Determine the (X, Y) coordinate at the center of the cell enclosing the given text.  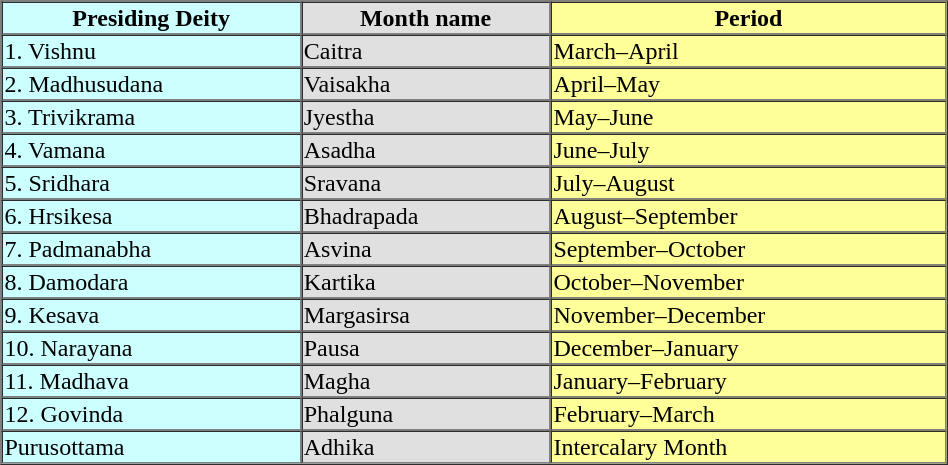
Pausa (426, 348)
2. Madhusudana (152, 84)
Jyestha (426, 116)
Bhadrapada (426, 216)
Sravana (426, 182)
8. Damodara (152, 282)
Purusottama (152, 446)
9. Kesava (152, 314)
5. Sridhara (152, 182)
10. Narayana (152, 348)
November–December (748, 314)
12. Govinda (152, 414)
11. Madhava (152, 380)
February–March (748, 414)
Vaisakha (426, 84)
Kartika (426, 282)
4. Vamana (152, 150)
Caitra (426, 50)
Presiding Deity (152, 18)
December–January (748, 348)
January–February (748, 380)
7. Padmanabha (152, 248)
Intercalary Month (748, 446)
April–May (748, 84)
June–July (748, 150)
Period (748, 18)
Asadha (426, 150)
3. Trivikrama (152, 116)
Phalguna (426, 414)
March–April (748, 50)
Margasirsa (426, 314)
6. Hrsikesa (152, 216)
October–November (748, 282)
Magha (426, 380)
1. Vishnu (152, 50)
August–September (748, 216)
September–October (748, 248)
Month name (426, 18)
May–June (748, 116)
July–August (748, 182)
Adhika (426, 446)
Asvina (426, 248)
